Find where the given text appears and provide that cell's center as (x, y) coordinate. 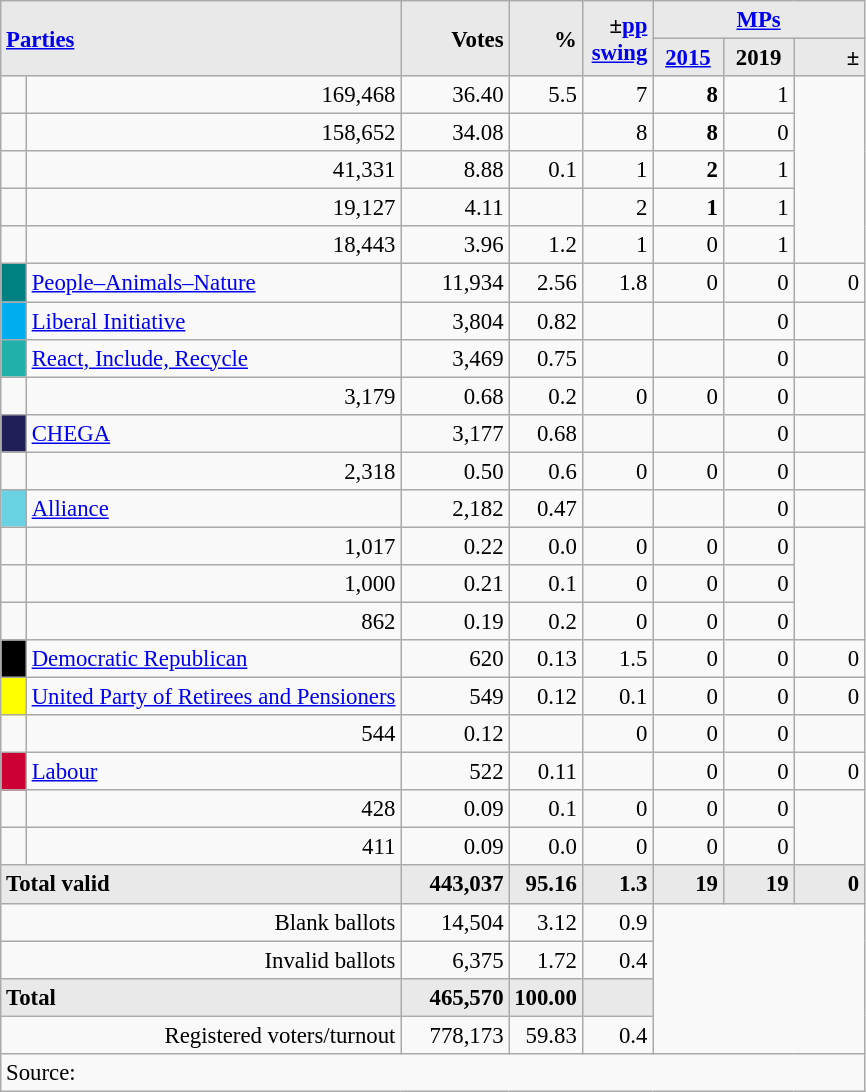
443,037 (455, 885)
United Party of Retirees and Pensioners (213, 697)
± (830, 58)
620 (455, 659)
0.75 (546, 358)
428 (213, 809)
95.16 (546, 885)
862 (213, 621)
2019 (758, 58)
Labour (213, 772)
549 (455, 697)
3,177 (455, 433)
MPs (759, 20)
1,017 (213, 546)
% (546, 38)
People–Animals–Nature (213, 283)
0.82 (546, 321)
1.2 (546, 245)
1.8 (618, 283)
3,469 (455, 358)
Parties (201, 38)
522 (455, 772)
Invalid ballots (201, 960)
11,934 (455, 283)
CHEGA (213, 433)
React, Include, Recycle (213, 358)
411 (213, 847)
41,331 (213, 170)
3,179 (213, 396)
Blank ballots (201, 922)
544 (213, 734)
36.40 (455, 95)
0.50 (455, 471)
Votes (455, 38)
14,504 (455, 922)
158,652 (213, 133)
3,804 (455, 321)
5.5 (546, 95)
1.5 (618, 659)
2015 (688, 58)
778,173 (455, 1035)
0.19 (455, 621)
169,468 (213, 95)
18,443 (213, 245)
59.83 (546, 1035)
Total (201, 997)
4.11 (455, 208)
0.13 (546, 659)
0.11 (546, 772)
465,570 (455, 997)
34.08 (455, 133)
1.72 (546, 960)
0.21 (455, 584)
3.12 (546, 922)
Liberal Initiative (213, 321)
Source: (433, 1073)
1.3 (618, 885)
±pp swing (618, 38)
2.56 (546, 283)
Total valid (201, 885)
19,127 (213, 208)
0.22 (455, 546)
100.00 (546, 997)
0.6 (546, 471)
0.9 (618, 922)
6,375 (455, 960)
2,182 (455, 509)
Alliance (213, 509)
7 (618, 95)
0.47 (546, 509)
3.96 (455, 245)
2,318 (213, 471)
Democratic Republican (213, 659)
8.88 (455, 170)
1,000 (213, 584)
Registered voters/turnout (201, 1035)
